Pinpoint the cell where the given text exists, returning its [x, y] midpoint coordinate. 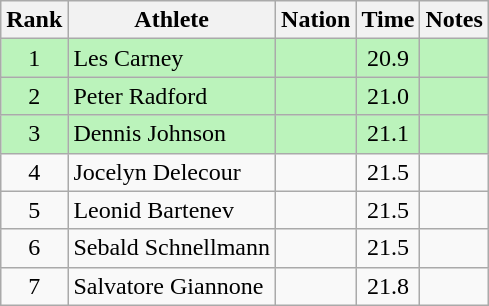
Rank [34, 20]
2 [34, 96]
7 [34, 286]
Dennis Johnson [172, 134]
5 [34, 210]
Les Carney [172, 58]
1 [34, 58]
Peter Radford [172, 96]
Leonid Bartenev [172, 210]
21.0 [388, 96]
Athlete [172, 20]
20.9 [388, 58]
3 [34, 134]
Jocelyn Delecour [172, 172]
Nation [316, 20]
21.8 [388, 286]
Sebald Schnellmann [172, 248]
21.1 [388, 134]
Notes [454, 20]
Salvatore Giannone [172, 286]
6 [34, 248]
Time [388, 20]
4 [34, 172]
